Return the (X, Y) coordinate for the center point of the cell that contains the specified text.  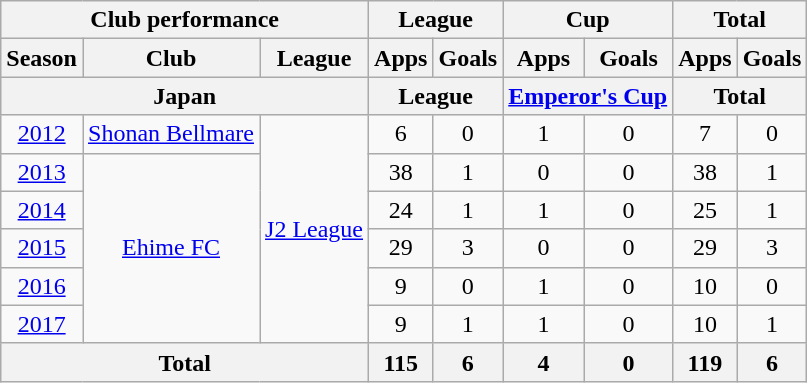
24 (401, 210)
4 (544, 362)
25 (705, 210)
Shonan Bellmare (170, 134)
2013 (42, 172)
Ehime FC (170, 248)
2016 (42, 286)
119 (705, 362)
Club performance (185, 20)
2017 (42, 324)
2012 (42, 134)
2015 (42, 248)
2014 (42, 210)
J2 League (314, 229)
7 (705, 134)
Season (42, 58)
115 (401, 362)
Club (170, 58)
Cup (588, 20)
Emperor's Cup (588, 96)
Japan (185, 96)
